Locate the cell with the specified text and output its [x, y] center coordinate. 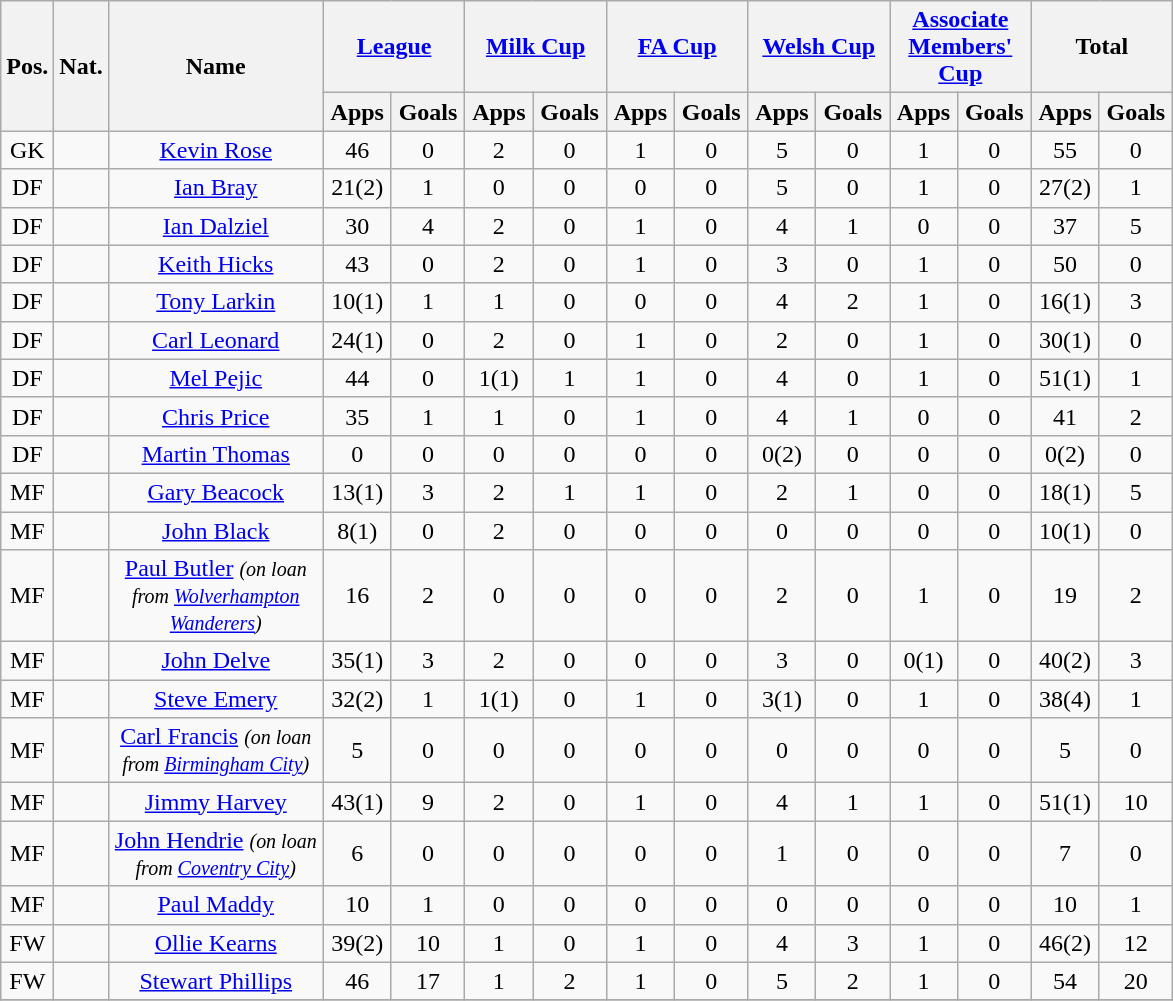
20 [1136, 981]
6 [357, 854]
Paul Maddy [216, 905]
37 [1065, 226]
54 [1065, 981]
Mel Pejic [216, 378]
3(1) [782, 699]
Gary Beacock [216, 492]
Paul Butler (on loan from Wolverhampton Wanderers) [216, 596]
John Black [216, 531]
Kevin Rose [216, 150]
30(1) [1065, 340]
41 [1065, 416]
Tony Larkin [216, 302]
FA Cup [677, 47]
Keith Hicks [216, 264]
Nat. [81, 66]
21(2) [357, 188]
Name [216, 66]
Carl Francis (on loan from Birmingham City) [216, 750]
Total [1102, 47]
Carl Leonard [216, 340]
Associate Members' Cup [961, 47]
Ollie Kearns [216, 943]
GK [28, 150]
43 [357, 264]
16 [357, 596]
18(1) [1065, 492]
Milk Cup [536, 47]
8(1) [357, 531]
55 [1065, 150]
John Hendrie (on loan from Coventry City) [216, 854]
Jimmy Harvey [216, 802]
17 [428, 981]
27(2) [1065, 188]
0(1) [924, 661]
32(2) [357, 699]
46(2) [1065, 943]
24(1) [357, 340]
39(2) [357, 943]
9 [428, 802]
40(2) [1065, 661]
50 [1065, 264]
13(1) [357, 492]
Ian Dalziel [216, 226]
12 [1136, 943]
Martin Thomas [216, 454]
35(1) [357, 661]
Welsh Cup [819, 47]
Steve Emery [216, 699]
43(1) [357, 802]
30 [357, 226]
19 [1065, 596]
35 [357, 416]
7 [1065, 854]
Chris Price [216, 416]
Pos. [28, 66]
Stewart Phillips [216, 981]
44 [357, 378]
John Delve [216, 661]
38(4) [1065, 699]
League [394, 47]
Ian Bray [216, 188]
16(1) [1065, 302]
